Extract the (x, y) coordinate from the center of the cell holding the provided text.  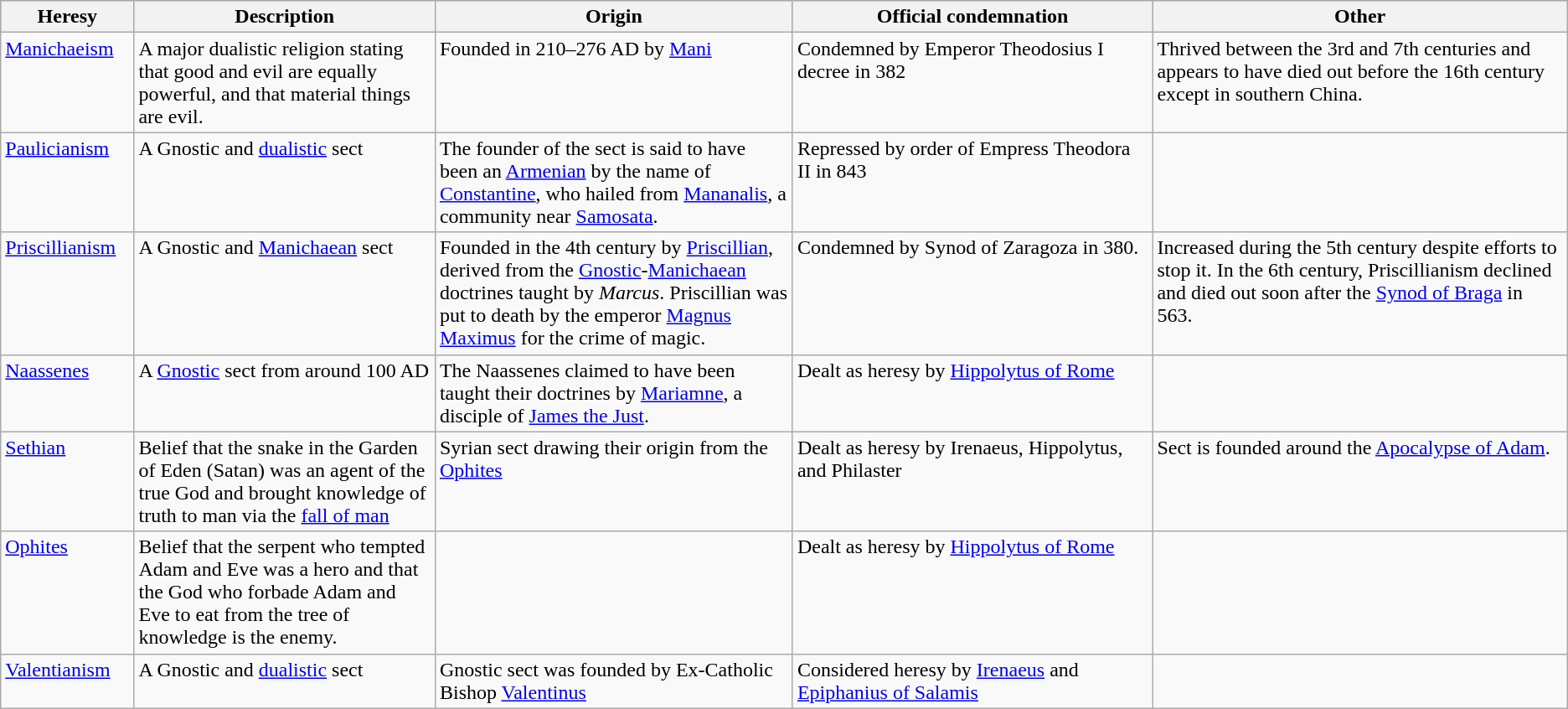
Official condemnation (972, 17)
A Gnostic sect from around 100 AD (285, 393)
A Gnostic and Manichaean sect (285, 293)
Founded in 210–276 AD by Mani (613, 82)
A major dualistic religion stating that good and evil are equally powerful, and that material things are evil. (285, 82)
Origin (613, 17)
Gnostic sect was founded by Ex-Catholic Bishop Valentinus (613, 681)
Sethian (67, 481)
Repressed by order of Empress Theodora II in 843 (972, 183)
Syrian sect drawing their origin from the Ophites (613, 481)
Considered heresy by Irenaeus and Epiphanius of Salamis (972, 681)
Paulicianism (67, 183)
Thrived between the 3rd and 7th centuries and appears to have died out before the 16th century except in southern China. (1360, 82)
Manichaeism (67, 82)
Dealt as heresy by Irenaeus, Hippolytus, and Philaster (972, 481)
Other (1360, 17)
Ophites (67, 593)
The founder of the sect is said to have been an Armenian by the name of Constantine, who hailed from Mananalis, a community near Samosata. (613, 183)
Priscillianism (67, 293)
Description (285, 17)
Heresy (67, 17)
Valentianism (67, 681)
Condemned by Emperor Theodosius I decree in 382 (972, 82)
Condemned by Synod of Zaragoza in 380. (972, 293)
Naassenes (67, 393)
Belief that the snake in the Garden of Eden (Satan) was an agent of the true God and brought knowledge of truth to man via the fall of man (285, 481)
The Naassenes claimed to have been taught their doctrines by Mariamne, a disciple of James the Just. (613, 393)
Sect is founded around the Apocalypse of Adam. (1360, 481)
Belief that the serpent who tempted Adam and Eve was a hero and that the God who forbade Adam and Eve to eat from the tree of knowledge is the enemy. (285, 593)
